For the text-containing cell, return its midpoint in (X, Y) coordinate format. 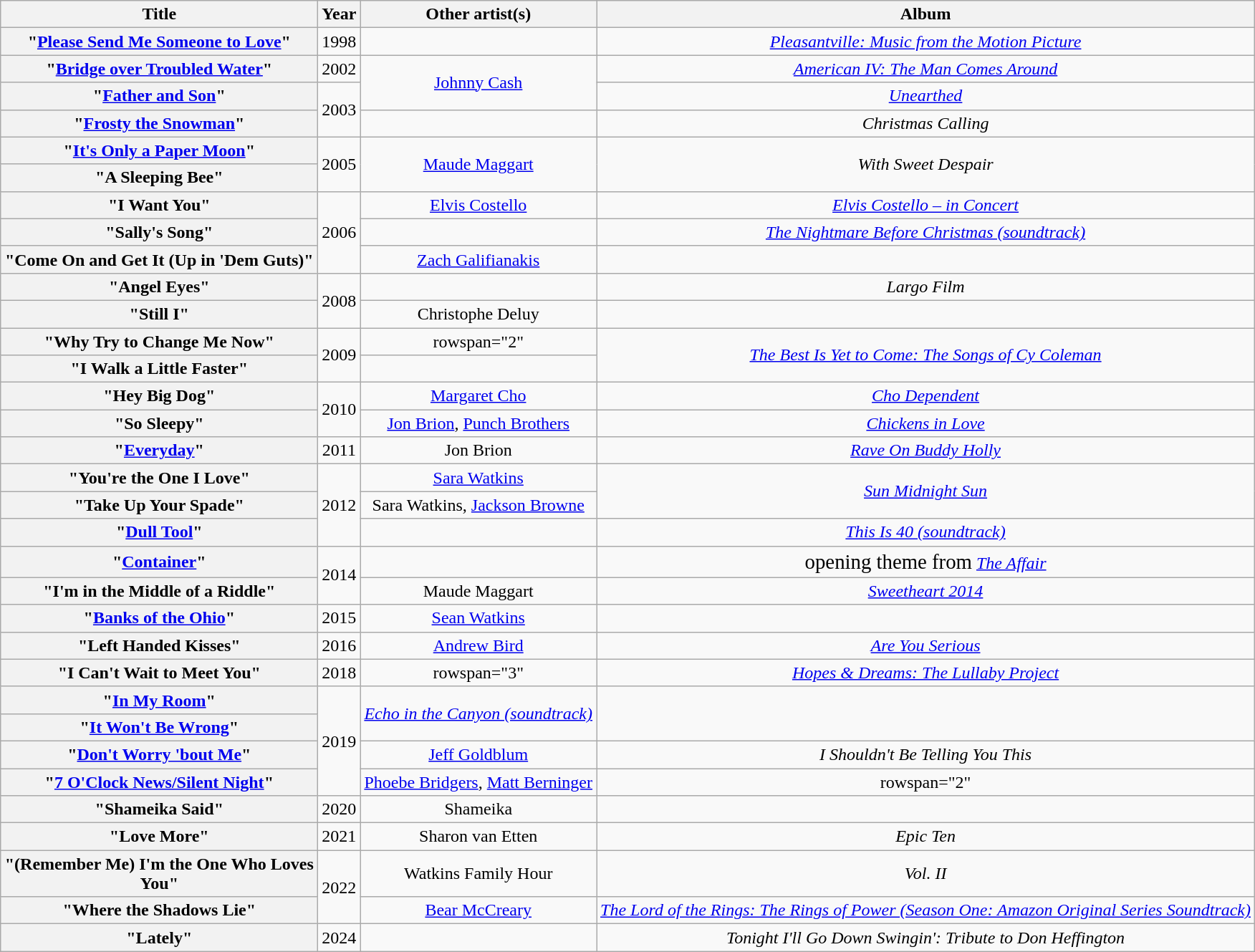
I Shouldn't Be Telling You This (925, 754)
"Frosty the Snowman" (159, 123)
"Container" (159, 562)
"Father and Son" (159, 96)
"7 O'Clock News/Silent Night" (159, 782)
Christophe Deluy (479, 314)
This Is 40 (soundtrack) (925, 532)
"You're the One I Love" (159, 478)
"Take Up Your Spade" (159, 505)
"I Want You" (159, 205)
Cho Dependent (925, 396)
Chickens in Love (925, 423)
Epic Ten (925, 837)
Title (159, 14)
2006 (340, 232)
2020 (340, 809)
"A Sleeping Bee" (159, 178)
Hopes & Dreams: The Lullaby Project (925, 673)
Jon Brion (479, 451)
2012 (340, 505)
2021 (340, 837)
Zach Galifianakis (479, 259)
2019 (340, 741)
"Don't Worry 'bout Me" (159, 754)
2014 (340, 575)
opening theme from The Affair (925, 562)
Bear McCreary (479, 910)
"Dull Tool" (159, 532)
Sharon van Etten (479, 837)
"Still I" (159, 314)
The Nightmare Before Christmas (soundtrack) (925, 232)
Rave On Buddy Holly (925, 451)
"It's Only a Paper Moon" (159, 150)
Elvis Costello (479, 205)
Sara Watkins (479, 478)
Shameika (479, 809)
"Banks of the Ohio" (159, 618)
"I Walk a Little Faster" (159, 369)
Largo Film (925, 287)
Sara Watkins, Jackson Browne (479, 505)
2005 (340, 164)
"So Sleepy" (159, 423)
"Please Send Me Someone to Love" (159, 42)
2009 (340, 355)
Andrew Bird (479, 645)
Sweetheart 2014 (925, 591)
Album (925, 14)
The Lord of the Rings: The Rings of Power (Season One: Amazon Original Series Soundtrack) (925, 910)
The Best Is Yet to Come: The Songs of Cy Coleman (925, 355)
Pleasantville: Music from the Motion Picture (925, 42)
Jon Brion, Punch Brothers (479, 423)
2003 (340, 110)
2010 (340, 410)
"Hey Big Dog" (159, 396)
Tonight I'll Go Down Swingin': Tribute to Don Heffington (925, 938)
With Sweet Despair (925, 164)
1998 (340, 42)
Are You Serious (925, 645)
Christmas Calling (925, 123)
"Come On and Get It (Up in 'Dem Guts)" (159, 259)
2002 (340, 69)
"Left Handed Kisses" (159, 645)
"Why Try to Change Me Now" (159, 342)
"Where the Shadows Lie" (159, 910)
"It Won't Be Wrong" (159, 727)
"Love More" (159, 837)
2024 (340, 938)
2016 (340, 645)
"Lately" (159, 938)
"Angel Eyes" (159, 287)
2008 (340, 300)
"In My Room" (159, 700)
"Shameika Said" (159, 809)
Watkins Family Hour (479, 874)
Margaret Cho (479, 396)
Phoebe Bridgers, Matt Berninger (479, 782)
Vol. II (925, 874)
Year (340, 14)
Johnny Cash (479, 82)
2015 (340, 618)
"(Remember Me) I'm the One Who Loves You" (159, 874)
2011 (340, 451)
Sean Watkins (479, 618)
American IV: The Man Comes Around (925, 69)
Sun Midnight Sun (925, 491)
"I'm in the Middle of a Riddle" (159, 591)
Unearthed (925, 96)
"Bridge over Troubled Water" (159, 69)
2022 (340, 887)
"Sally's Song" (159, 232)
Jeff Goldblum (479, 754)
"Everyday" (159, 451)
Elvis Costello – in Concert (925, 205)
rowspan="3" (479, 673)
"I Can't Wait to Meet You" (159, 673)
Other artist(s) (479, 14)
Echo in the Canyon (soundtrack) (479, 713)
2018 (340, 673)
